Locate the cell with the specified text and output its (X, Y) center coordinate. 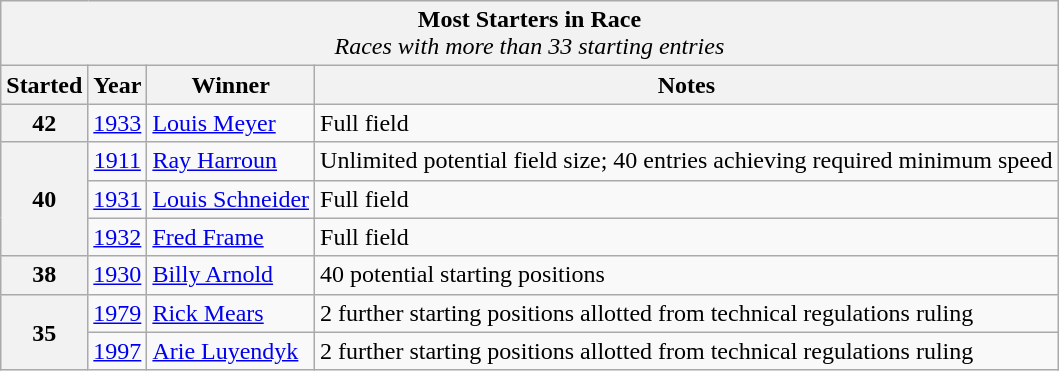
40 (44, 199)
1931 (118, 199)
1997 (118, 351)
Louis Schneider (231, 199)
38 (44, 275)
1933 (118, 123)
Louis Meyer (231, 123)
Unlimited potential field size; 40 entries achieving required minimum speed (687, 161)
Ray Harroun (231, 161)
Notes (687, 85)
42 (44, 123)
Winner (231, 85)
Started (44, 85)
35 (44, 332)
Most Starters in RaceRaces with more than 33 starting entries (530, 34)
Rick Mears (231, 313)
40 potential starting positions (687, 275)
1932 (118, 237)
Billy Arnold (231, 275)
1911 (118, 161)
1979 (118, 313)
Year (118, 85)
Fred Frame (231, 237)
Arie Luyendyk (231, 351)
1930 (118, 275)
